Search for the cell housing the specified text and yield its (x, y) center coordinate. 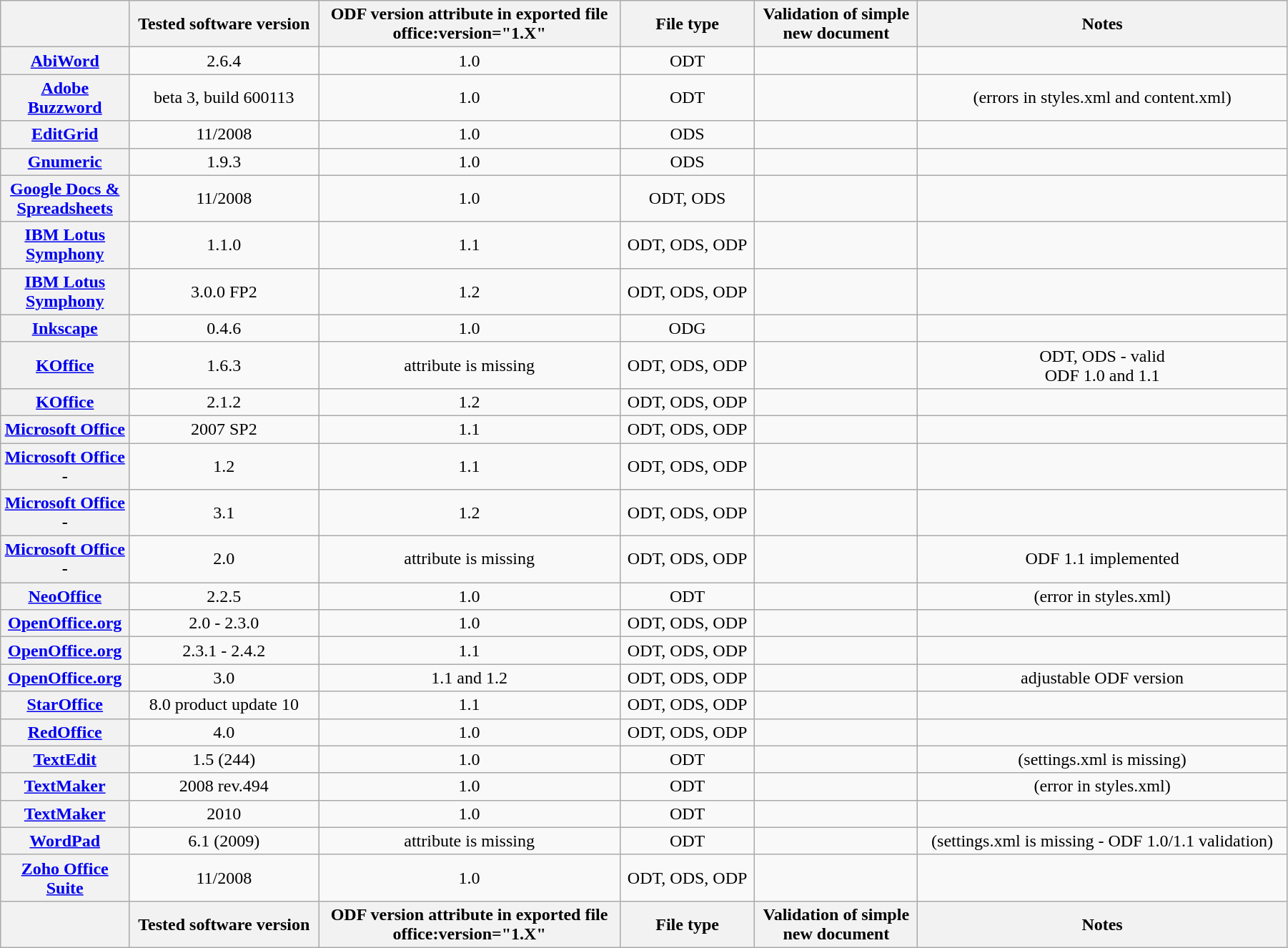
2.1.2 (224, 402)
adjustable ODF version (1102, 678)
6.1 (2009) (224, 841)
WordPad (65, 841)
NeoOffice (65, 596)
1.1.0 (224, 245)
ODT, ODS (688, 199)
Inkscape (65, 328)
Zoho Office Suite (65, 878)
TextEdit (65, 759)
2007 SP2 (224, 429)
1.1 and 1.2 (469, 678)
beta 3, build 600113 (224, 97)
StarOffice (65, 705)
2010 (224, 814)
ODT, ODS - validODF 1.0 and 1.1 (1102, 365)
(settings.xml is missing) (1102, 759)
AbiWord (65, 61)
ODG (688, 328)
Gnumeric (65, 162)
3.0.0 FP2 (224, 292)
(errors in styles.xml and content.xml) (1102, 97)
Adobe Buzzword (65, 97)
4.0 (224, 732)
3.0 (224, 678)
8.0 product update 10 (224, 705)
2008 rev.494 (224, 786)
2.3.1 - 2.4.2 (224, 651)
Google Docs & Spreadsheets (65, 199)
0.4.6 (224, 328)
3.1 (224, 513)
1.5 (244) (224, 759)
2.6.4 (224, 61)
RedOffice (65, 732)
2.0 - 2.3.0 (224, 623)
1.9.3 (224, 162)
Microsoft Office (65, 429)
2.2.5 (224, 596)
2.0 (224, 559)
EditGrid (65, 134)
ODF 1.1 implemented (1102, 559)
(settings.xml is missing - ODF 1.0/1.1 validation) (1102, 841)
1.6.3 (224, 365)
